Return [x, y] of the center of cell containing provided text 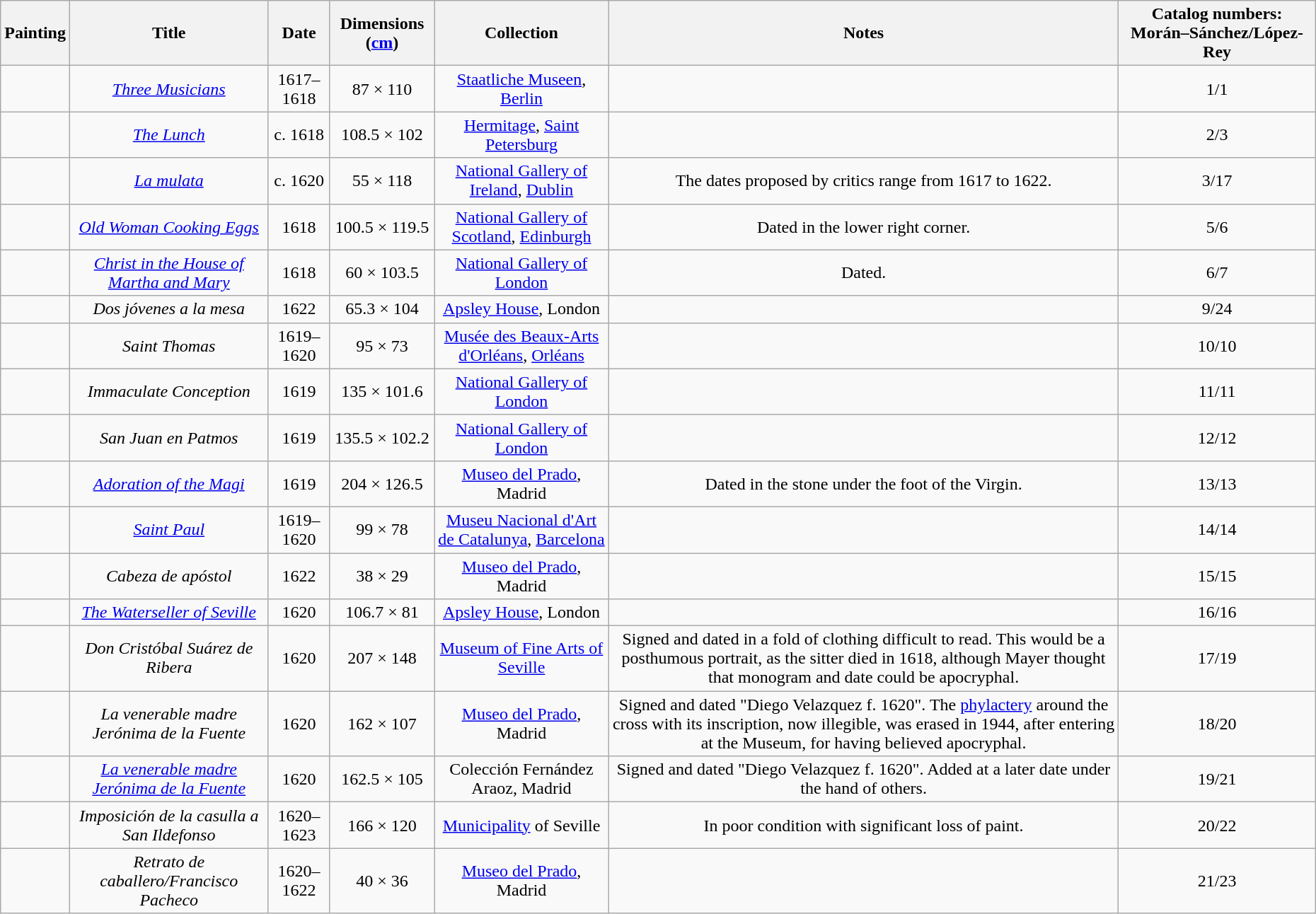
6/7 [1217, 273]
Title [169, 33]
18/20 [1217, 724]
162.5 × 105 [382, 780]
5/6 [1217, 226]
17/19 [1217, 659]
21/23 [1217, 881]
15/15 [1217, 576]
Retrato de caballero/Francisco Pacheco [169, 881]
Immaculate Conception [169, 392]
Saint Thomas [169, 345]
38 × 29 [382, 576]
55 × 118 [382, 181]
12/12 [1217, 437]
Notes [863, 33]
Christ in the House of Martha and Mary [169, 273]
Painting [35, 33]
135.5 × 102.2 [382, 437]
1617–1618 [299, 89]
Imposición de la casulla a San Ildefonso [169, 825]
108.5 × 102 [382, 134]
Municipality of Seville [521, 825]
Dated in the stone under the foot of the Virgin. [863, 484]
1620–1622 [299, 881]
Signed and dated "Diego Velazquez f. 1620". Added at a later date under the hand of others. [863, 780]
14/14 [1217, 529]
99 × 78 [382, 529]
The dates proposed by critics range from 1617 to 1622. [863, 181]
Three Musicians [169, 89]
Catalog numbers: Morán–Sánchez/López-Rey [1217, 33]
95 × 73 [382, 345]
Museum of Fine Arts of Seville [521, 659]
Cabeza de apóstol [169, 576]
Musée des Beaux-Arts d'Orléans, Orléans [521, 345]
40 × 36 [382, 881]
106.7 × 81 [382, 613]
135 × 101.6 [382, 392]
9/24 [1217, 309]
207 × 148 [382, 659]
Collection [521, 33]
Colección Fernández Araoz, Madrid [521, 780]
Adoration of the Magi [169, 484]
Saint Paul [169, 529]
162 × 107 [382, 724]
Don Cristóbal Suárez de Ribera [169, 659]
La mulata [169, 181]
10/10 [1217, 345]
National Gallery of Scotland, Edinburgh [521, 226]
16/16 [1217, 613]
65.3 × 104 [382, 309]
60 × 103.5 [382, 273]
13/13 [1217, 484]
Hermitage, Saint Petersburg [521, 134]
San Juan en Patmos [169, 437]
20/22 [1217, 825]
Dimensions (cm) [382, 33]
Dated in the lower right corner. [863, 226]
Dos jóvenes a la mesa [169, 309]
Staatliche Museen, Berlin [521, 89]
The Waterseller of Seville [169, 613]
19/21 [1217, 780]
National Gallery of Ireland, Dublin [521, 181]
1/1 [1217, 89]
c. 1618 [299, 134]
87 × 110 [382, 89]
In poor condition with significant loss of paint. [863, 825]
3/17 [1217, 181]
Date [299, 33]
Museu Nacional d'Art de Catalunya, Barcelona [521, 529]
Old Woman Cooking Eggs [169, 226]
1620–1623 [299, 825]
The Lunch [169, 134]
Dated. [863, 273]
204 × 126.5 [382, 484]
100.5 × 119.5 [382, 226]
2/3 [1217, 134]
c. 1620 [299, 181]
11/11 [1217, 392]
166 × 120 [382, 825]
